Pinpoint the cell where the given text exists, returning its (x, y) midpoint coordinate. 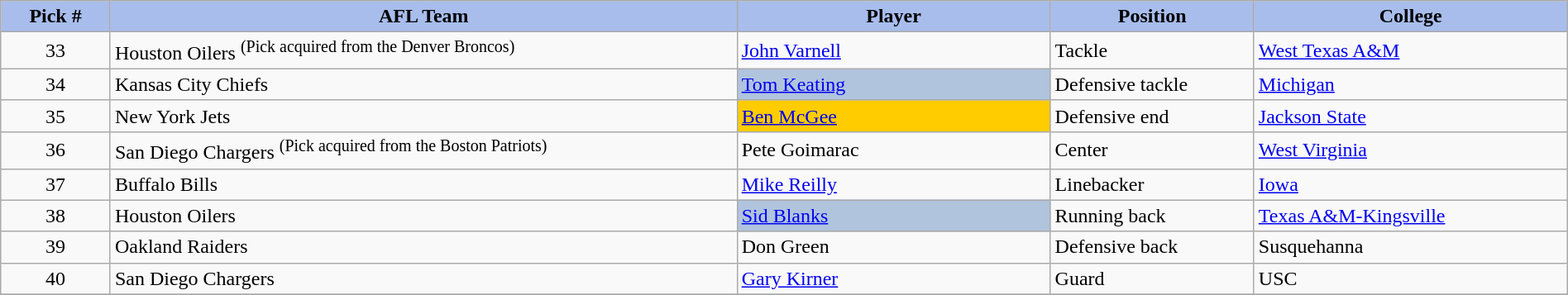
39 (56, 247)
Defensive end (1152, 116)
Running back (1152, 216)
Pick # (56, 17)
Sid Blanks (893, 216)
New York Jets (423, 116)
34 (56, 84)
John Varnell (893, 51)
Center (1152, 150)
San Diego Chargers (Pick acquired from the Boston Patriots) (423, 150)
Tom Keating (893, 84)
Linebacker (1152, 184)
Buffalo Bills (423, 184)
AFL Team (423, 17)
Kansas City Chiefs (423, 84)
Defensive back (1152, 247)
Jackson State (1411, 116)
Player (893, 17)
Michigan (1411, 84)
38 (56, 216)
Pete Goimarac (893, 150)
Mike Reilly (893, 184)
Defensive tackle (1152, 84)
Houston Oilers (Pick acquired from the Denver Broncos) (423, 51)
Texas A&M-Kingsville (1411, 216)
Don Green (893, 247)
36 (56, 150)
College (1411, 17)
35 (56, 116)
West Texas A&M (1411, 51)
Position (1152, 17)
West Virginia (1411, 150)
Houston Oilers (423, 216)
37 (56, 184)
40 (56, 278)
Susquehanna (1411, 247)
USC (1411, 278)
Oakland Raiders (423, 247)
33 (56, 51)
Iowa (1411, 184)
Guard (1152, 278)
Gary Kirner (893, 278)
San Diego Chargers (423, 278)
Ben McGee (893, 116)
Tackle (1152, 51)
